Provide the [x, y] coordinate of the cell's center where the given text is located.  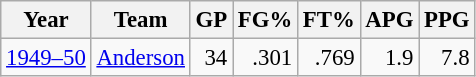
7.8 [447, 58]
APG [390, 20]
1.9 [390, 58]
FG% [264, 20]
Year [46, 20]
FT% [330, 20]
1949–50 [46, 58]
.769 [330, 58]
34 [211, 58]
Team [140, 20]
PPG [447, 20]
GP [211, 20]
.301 [264, 58]
Anderson [140, 58]
